Determine the [x, y] coordinate at the center of the cell enclosing the given text.  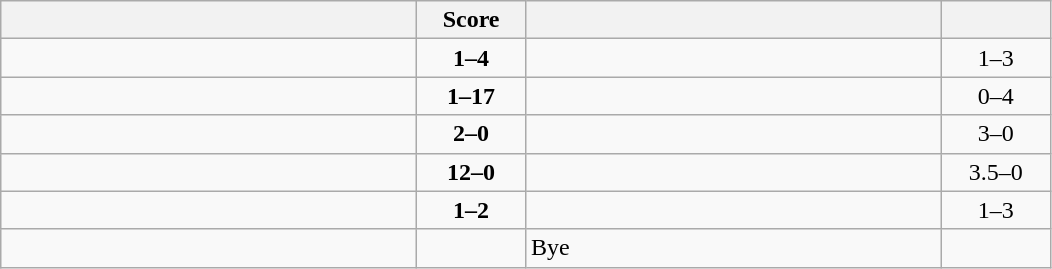
Score [472, 20]
12–0 [472, 172]
1–2 [472, 210]
2–0 [472, 134]
1–17 [472, 96]
3–0 [996, 134]
Bye [733, 248]
0–4 [996, 96]
3.5–0 [996, 172]
1–4 [472, 58]
